Locate the cell with the specified text and output its [x, y] center coordinate. 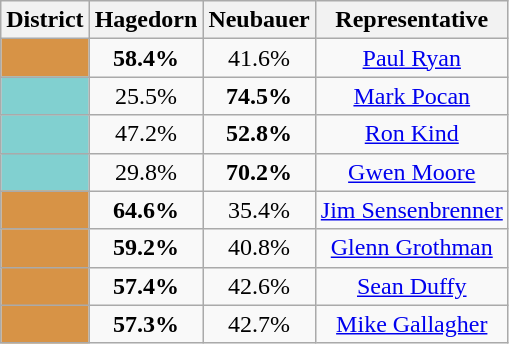
42.7% [259, 324]
Neubauer [259, 20]
40.8% [259, 248]
70.2% [259, 172]
Ron Kind [412, 134]
64.6% [146, 210]
Mark Pocan [412, 96]
41.6% [259, 58]
42.6% [259, 286]
29.8% [146, 172]
Mike Gallagher [412, 324]
Paul Ryan [412, 58]
58.4% [146, 58]
35.4% [259, 210]
57.4% [146, 286]
74.5% [259, 96]
District [45, 20]
47.2% [146, 134]
59.2% [146, 248]
Gwen Moore [412, 172]
57.3% [146, 324]
25.5% [146, 96]
Glenn Grothman [412, 248]
Jim Sensenbrenner [412, 210]
Representative [412, 20]
Sean Duffy [412, 286]
52.8% [259, 134]
Hagedorn [146, 20]
